From the cell containing the given text, extract its center point as (x, y) coordinate. 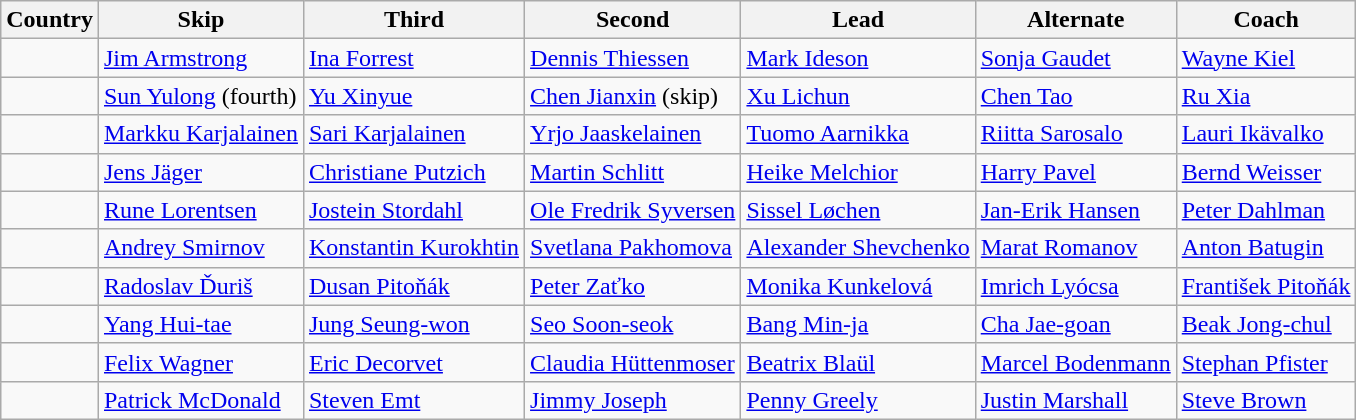
Sun Yulong (fourth) (200, 96)
Peter Zaťko (633, 286)
Yu Xinyue (414, 96)
Tuomo Aarnikka (858, 134)
Yrjo Jaaskelainen (633, 134)
Anton Batugin (1266, 248)
Steven Emt (414, 400)
Wayne Kiel (1266, 58)
Monika Kunkelová (858, 286)
Yang Hui-tae (200, 324)
Justin Marshall (1076, 400)
František Pitoňák (1266, 286)
Patrick McDonald (200, 400)
Jens Jäger (200, 172)
Bang Min-ja (858, 324)
Ina Forrest (414, 58)
Xu Lichun (858, 96)
Heike Melchior (858, 172)
Penny Greely (858, 400)
Jimmy Joseph (633, 400)
Imrich Lyócsa (1076, 286)
Riitta Sarosalo (1076, 134)
Beak Jong-chul (1266, 324)
Lauri Ikävalko (1266, 134)
Felix Wagner (200, 362)
Harry Pavel (1076, 172)
Stephan Pfister (1266, 362)
Chen Tao (1076, 96)
Rune Lorentsen (200, 210)
Eric Decorvet (414, 362)
Sonja Gaudet (1076, 58)
Seo Soon-seok (633, 324)
Jim Armstrong (200, 58)
Beatrix Blaül (858, 362)
Dusan Pitoňák (414, 286)
Radoslav Ďuriš (200, 286)
Jan-Erik Hansen (1076, 210)
Country (50, 20)
Alternate (1076, 20)
Coach (1266, 20)
Martin Schlitt (633, 172)
Jostein Stordahl (414, 210)
Ole Fredrik Syversen (633, 210)
Cha Jae-goan (1076, 324)
Claudia Hüttenmoser (633, 362)
Sissel Løchen (858, 210)
Andrey Smirnov (200, 248)
Alexander Shevchenko (858, 248)
Bernd Weisser (1266, 172)
Konstantin Kurokhtin (414, 248)
Marcel Bodenmann (1076, 362)
Jung Seung-won (414, 324)
Skip (200, 20)
Christiane Putzich (414, 172)
Dennis Thiessen (633, 58)
Sari Karjalainen (414, 134)
Lead (858, 20)
Second (633, 20)
Svetlana Pakhomova (633, 248)
Marat Romanov (1076, 248)
Markku Karjalainen (200, 134)
Mark Ideson (858, 58)
Ru Xia (1266, 96)
Steve Brown (1266, 400)
Chen Jianxin (skip) (633, 96)
Peter Dahlman (1266, 210)
Third (414, 20)
